Locate the cell with the specified text and output its (X, Y) center coordinate. 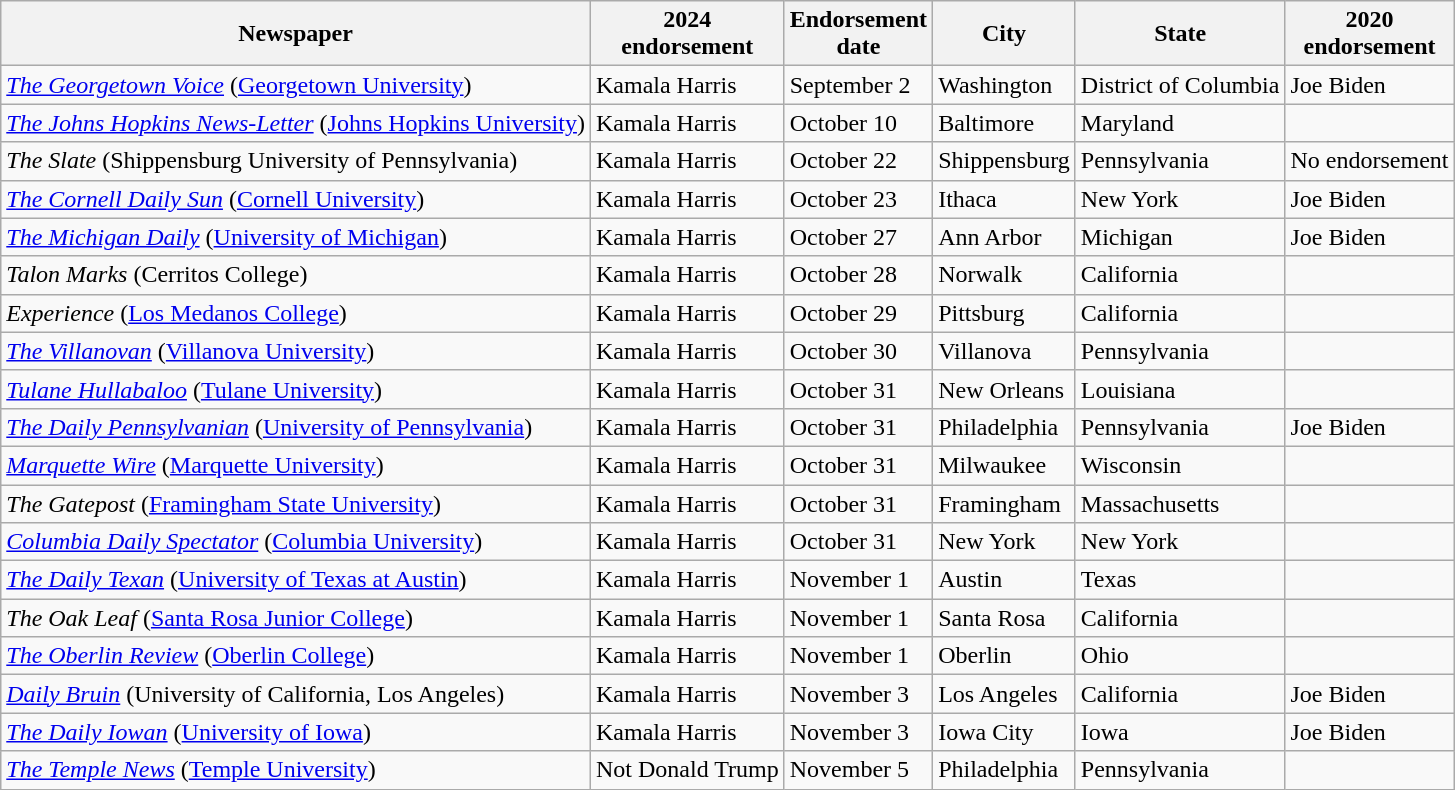
Shippensburg (1004, 161)
Milwaukee (1004, 465)
Ann Arbor (1004, 237)
Iowa (1180, 732)
State (1180, 34)
2024endorsement (687, 34)
Massachusetts (1180, 503)
Daily Bruin (University of California, Los Angeles) (296, 694)
Maryland (1180, 123)
October 23 (858, 199)
The Villanovan (Villanova University) (296, 351)
The Slate (Shippensburg University of Pennsylvania) (296, 161)
City (1004, 34)
The Gatepost (Framingham State University) (296, 503)
The Cornell Daily Sun (Cornell University) (296, 199)
District of Columbia (1180, 85)
The Daily Iowan (University of Iowa) (296, 732)
The Michigan Daily (University of Michigan) (296, 237)
Wisconsin (1180, 465)
Marquette Wire (Marquette University) (296, 465)
Tulane Hullabaloo (Tulane University) (296, 389)
Austin (1004, 580)
November 5 (858, 770)
The Oberlin Review (Oberlin College) (296, 656)
October 28 (858, 275)
Texas (1180, 580)
Louisiana (1180, 389)
No endorsement (1370, 161)
Villanova (1004, 351)
The Oak Leaf (Santa Rosa Junior College) (296, 618)
The Daily Pennsylvanian (University of Pennsylvania) (296, 427)
Ithaca (1004, 199)
Columbia Daily Spectator (Columbia University) (296, 542)
October 22 (858, 161)
2020endorsement (1370, 34)
Endorsementdate (858, 34)
Washington (1004, 85)
September 2 (858, 85)
Not Donald Trump (687, 770)
October 30 (858, 351)
Framingham (1004, 503)
Oberlin (1004, 656)
Los Angeles (1004, 694)
Norwalk (1004, 275)
Michigan (1180, 237)
Experience (Los Medanos College) (296, 313)
October 29 (858, 313)
The Temple News (Temple University) (296, 770)
New Orleans (1004, 389)
The Johns Hopkins News-Letter (Johns Hopkins University) (296, 123)
Iowa City (1004, 732)
The Georgetown Voice (Georgetown University) (296, 85)
Talon Marks (Cerritos College) (296, 275)
Santa Rosa (1004, 618)
Newspaper (296, 34)
Baltimore (1004, 123)
Pittsburg (1004, 313)
Ohio (1180, 656)
October 10 (858, 123)
The Daily Texan (University of Texas at Austin) (296, 580)
October 27 (858, 237)
